For the text-containing cell, return its midpoint in [X, Y] coordinate format. 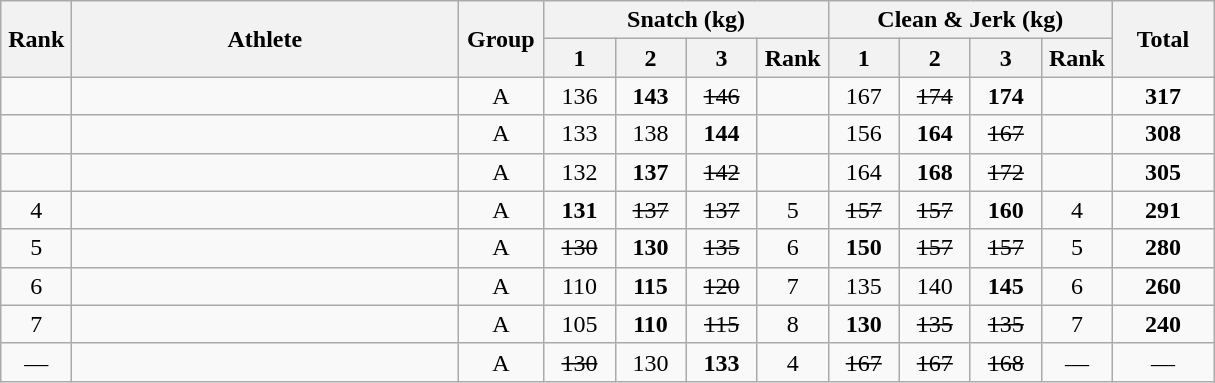
Clean & Jerk (kg) [970, 20]
Total [1162, 39]
172 [1006, 172]
317 [1162, 96]
105 [580, 324]
142 [722, 172]
150 [864, 248]
138 [650, 134]
143 [650, 96]
280 [1162, 248]
Snatch (kg) [686, 20]
305 [1162, 172]
156 [864, 134]
136 [580, 96]
8 [792, 324]
120 [722, 286]
Athlete [265, 39]
131 [580, 210]
145 [1006, 286]
240 [1162, 324]
146 [722, 96]
Group [501, 39]
291 [1162, 210]
160 [1006, 210]
144 [722, 134]
140 [934, 286]
308 [1162, 134]
260 [1162, 286]
132 [580, 172]
